Scan for the cell matching the given text and deliver its [x, y] coordinate at center. 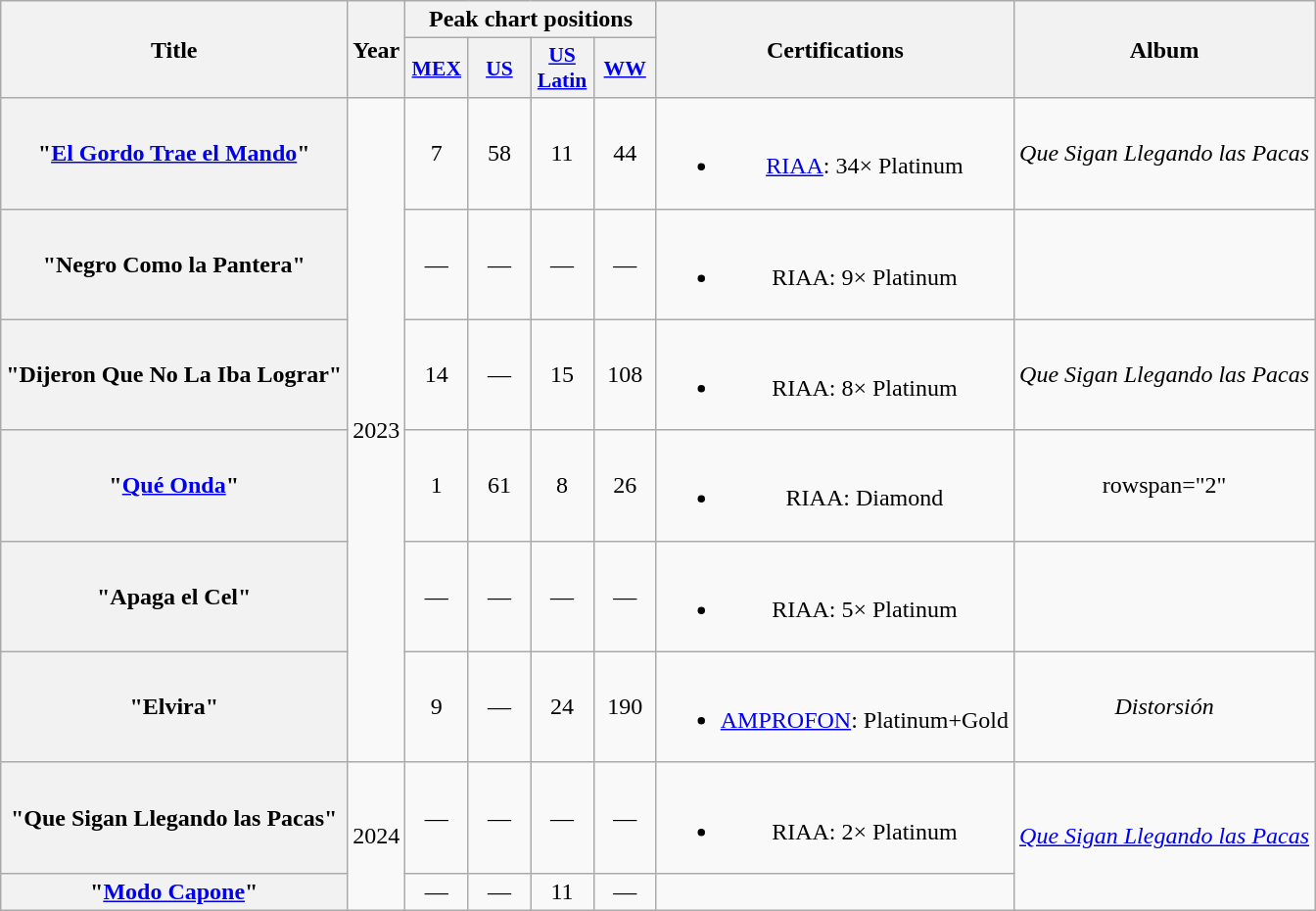
2024 [376, 837]
rowspan="2" [1165, 486]
61 [499, 486]
1 [437, 486]
"Modo Capone" [174, 891]
9 [437, 707]
MEX [437, 69]
RIAA: 34× Platinum [834, 153]
108 [625, 374]
"Negro Como la Pantera" [174, 264]
14 [437, 374]
RIAA: 2× Platinum [834, 817]
58 [499, 153]
USLatin [562, 69]
"Que Sigan Llegando las Pacas" [174, 817]
"Apaga el Cel" [174, 596]
RIAA: Diamond [834, 486]
WW [625, 69]
US [499, 69]
"Elvira" [174, 707]
15 [562, 374]
Title [174, 49]
Peak chart positions [531, 20]
7 [437, 153]
RIAA: 5× Platinum [834, 596]
"El Gordo Trae el Mando" [174, 153]
Year [376, 49]
"Dijeron Que No La Iba Lograr" [174, 374]
RIAA: 9× Platinum [834, 264]
44 [625, 153]
Album [1165, 49]
26 [625, 486]
RIAA: 8× Platinum [834, 374]
AMPROFON: Platinum+Gold [834, 707]
8 [562, 486]
2023 [376, 430]
"Qué Onda" [174, 486]
Distorsión [1165, 707]
Certifications [834, 49]
190 [625, 707]
24 [562, 707]
